Pinpoint the cell where the given text exists, returning its [x, y] midpoint coordinate. 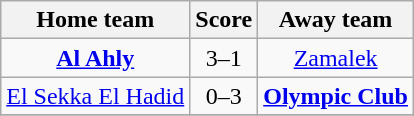
Olympic Club [336, 96]
Al Ahly [96, 58]
Home team [96, 20]
Zamalek [336, 58]
Score [224, 20]
0–3 [224, 96]
Away team [336, 20]
El Sekka El Hadid [96, 96]
3–1 [224, 58]
